Find where the given text appears and provide that cell's center as (X, Y) coordinate. 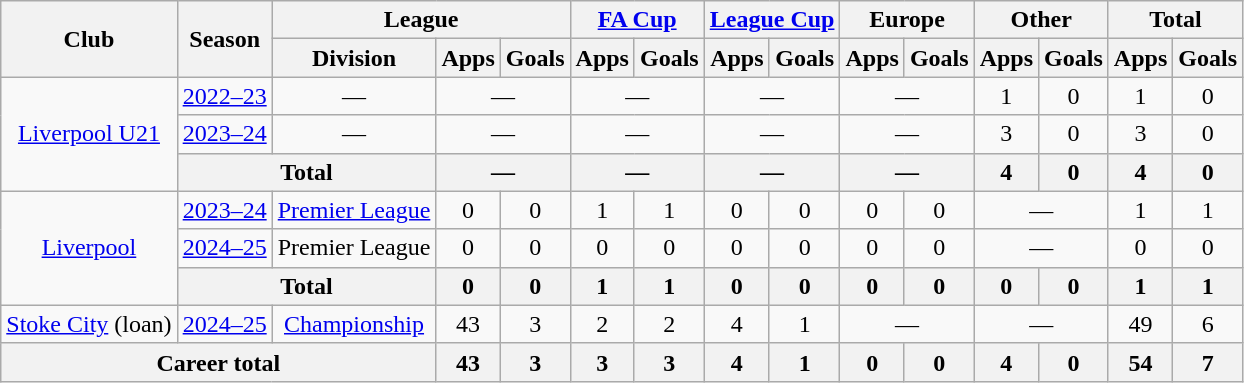
Liverpool U21 (89, 134)
7 (1208, 362)
Championship (354, 324)
54 (1140, 362)
2022–23 (224, 96)
League Cup (772, 20)
Club (89, 39)
49 (1140, 324)
Other (1041, 20)
League (421, 20)
Liverpool (89, 248)
6 (1208, 324)
Career total (218, 362)
Division (354, 58)
Season (224, 39)
FA Cup (637, 20)
Europe (907, 20)
Stoke City (loan) (89, 324)
